Locate the cell with the specified text and output its [x, y] center coordinate. 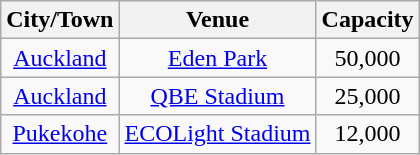
City/Town [60, 20]
QBE Stadium [218, 96]
12,000 [368, 134]
25,000 [368, 96]
ECOLight Stadium [218, 134]
Venue [218, 20]
Pukekohe [60, 134]
Eden Park [218, 58]
Capacity [368, 20]
50,000 [368, 58]
